Find where the given text appears and provide that cell's center as [x, y] coordinate. 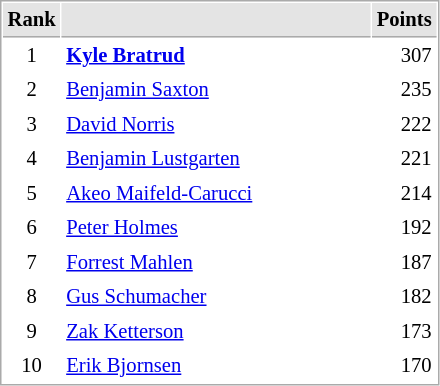
8 [32, 296]
221 [404, 158]
192 [404, 228]
187 [404, 262]
173 [404, 332]
6 [32, 228]
3 [32, 124]
9 [32, 332]
5 [32, 194]
Benjamin Saxton [216, 90]
10 [32, 366]
1 [32, 56]
214 [404, 194]
2 [32, 90]
Erik Bjornsen [216, 366]
Benjamin Lustgarten [216, 158]
4 [32, 158]
Forrest Mahlen [216, 262]
Rank [32, 20]
Gus Schumacher [216, 296]
182 [404, 296]
Akeo Maifeld-Carucci [216, 194]
235 [404, 90]
Peter Holmes [216, 228]
170 [404, 366]
7 [32, 262]
David Norris [216, 124]
222 [404, 124]
Zak Ketterson [216, 332]
Points [404, 20]
307 [404, 56]
Kyle Bratrud [216, 56]
